Detect which cell encompasses the target text, then output its (X, Y) center coordinate. 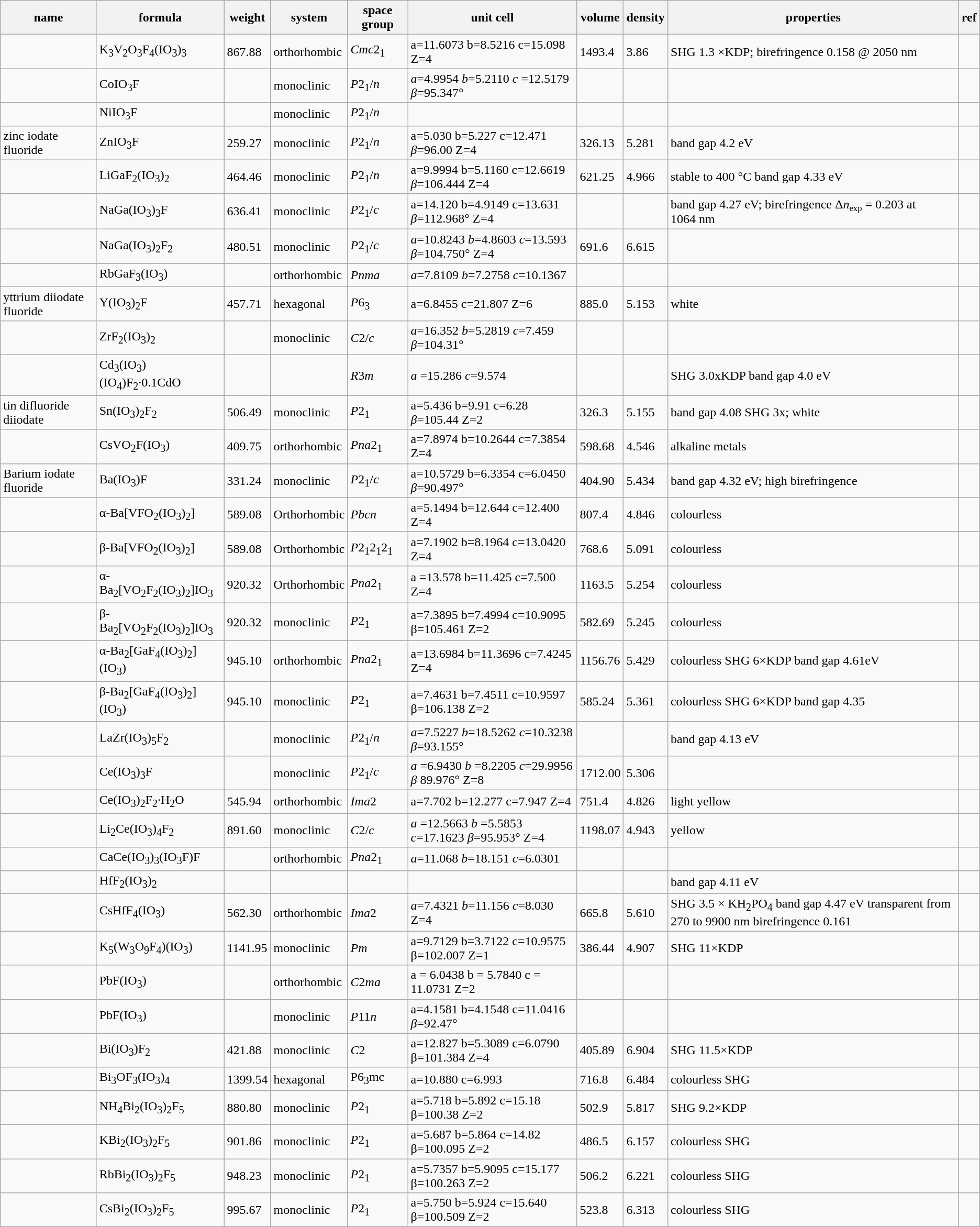
486.5 (600, 1142)
5.153 (645, 304)
P63mc (378, 1079)
a=5.687 b=5.864 c=14.82 β=100.095 Z=2 (492, 1142)
ref (969, 18)
Pm (378, 948)
system (309, 18)
5.817 (645, 1108)
4.966 (645, 177)
band gap 4.11 eV (813, 882)
colourless SHG 6×KDP band gap 4.61eV (813, 661)
4.826 (645, 801)
a =13.578 b=11.425 c=7.500 Z=4 (492, 584)
a=7.4631 b=7.4511 c=10.9597 β=106.138 Z=2 (492, 702)
ZrF2(IO3)2 (160, 337)
P212121 (378, 549)
464.46 (247, 177)
unit cell (492, 18)
a=10.8243 b=4.8603 c=13.593 β=104.750° Z=4 (492, 246)
a=9.9994 b=5.1160 c=12.6619 β=106.444 Z=4 (492, 177)
948.23 (247, 1176)
band gap 4.08 SHG 3x; white (813, 413)
yttrium diiodate fluoride (48, 304)
6.615 (645, 246)
a = 6.0438 b = 5.7840 c = 11.0731 Z=2 (492, 982)
1399.54 (247, 1079)
6.221 (645, 1176)
zinc iodate fluoride (48, 142)
K3V2O3F4(IO3)3 (160, 51)
C2ma (378, 982)
Li2Ce(IO3)4F2 (160, 831)
3.86 (645, 51)
light yellow (813, 801)
NH4Bi2(IO3)2F5 (160, 1108)
259.27 (247, 142)
807.4 (600, 514)
5.429 (645, 661)
a=16.352 b=5.2819 c=7.459 β=104.31° (492, 337)
a=7.5227 b=18.5262 c=10.3238 β=93.155° (492, 738)
5.245 (645, 622)
colourless SHG 6×KDP band gap 4.35 (813, 702)
867.88 (247, 51)
a=14.120 b=4.9149 c=13.631 β=112.968° Z=4 (492, 212)
a=5.750 b=5.924 c=15.640 β=100.509 Z=2 (492, 1210)
523.8 (600, 1210)
891.60 (247, 831)
480.51 (247, 246)
alkaline metals (813, 446)
density (645, 18)
a=4.1581 b=4.1548 c=11.0416 β=92.47° (492, 1016)
326.13 (600, 142)
weight (247, 18)
Bi(IO3)F2 (160, 1051)
4.546 (645, 446)
KBi2(IO3)2F5 (160, 1142)
a=5.030 b=5.227 c=12.471 β=96.00 Z=4 (492, 142)
Ce(IO3)2F2·H2O (160, 801)
CoIO3F (160, 86)
Pbcn (378, 514)
582.69 (600, 622)
5.306 (645, 773)
995.67 (247, 1210)
5.091 (645, 549)
901.86 (247, 1142)
SHG 3.5 × KH2PO4 band gap 4.47 eV transparent from 270 to 9900 nm birefringence 0.161 (813, 912)
β-Ba2[GaF4(IO3)2](IO3) (160, 702)
CaCe(IO3)3(IO3F)F (160, 859)
CsVO2F(IO3) (160, 446)
a=4.9954 b=5.2110 c =12.5179 β=95.347° (492, 86)
P63 (378, 304)
SHG 11.5×KDP (813, 1051)
ZnIO3F (160, 142)
a=11.6073 b=8.5216 c=15.098 Z=4 (492, 51)
Barium iodate fluoride (48, 481)
457.71 (247, 304)
band gap 4.27 eV; birefringence Δnexp = 0.203 at 1064 nm (813, 212)
band gap 4.13 eV (813, 738)
a =12.5663 b =5.5853 c=17.1623 β=95.953° Z=4 (492, 831)
691.6 (600, 246)
SHG 3.0xKDP band gap 4.0 eV (813, 375)
5.155 (645, 413)
CsHfF4(IO3) (160, 912)
6.484 (645, 1079)
405.89 (600, 1051)
585.24 (600, 702)
409.75 (247, 446)
a=5.1494 b=12.644 c=12.400 Z=4 (492, 514)
RbGaF3(IO3) (160, 275)
α-Ba2[VO2F2(IO3)2]IO3 (160, 584)
white (813, 304)
CsBi2(IO3)2F5 (160, 1210)
a=7.1902 b=8.1964 c=13.0420 Z=4 (492, 549)
properties (813, 18)
a=7.8109 b=7.2758 c=10.1367 (492, 275)
506.2 (600, 1176)
a=11.068 b=18.151 c=6.0301 (492, 859)
NaGa(IO3)2F2 (160, 246)
a=12.827 b=5.3089 c=6.0790 β=101.384 Z=4 (492, 1051)
331.24 (247, 481)
5.434 (645, 481)
1493.4 (600, 51)
1163.5 (600, 584)
Bi3OF3(IO3)4 (160, 1079)
band gap 4.2 eV (813, 142)
621.25 (600, 177)
a=7.8974 b=10.2644 c=7.3854 Z=4 (492, 446)
598.68 (600, 446)
formula (160, 18)
Y(IO3)2F (160, 304)
562.30 (247, 912)
LiGaF2(IO3)2 (160, 177)
a=5.436 b=9.91 c=6.28 β=105.44 Z=2 (492, 413)
5.254 (645, 584)
β-Ba[VFO2(IO3)2] (160, 549)
Ba(IO3)F (160, 481)
6.157 (645, 1142)
a =15.286 c=9.574 (492, 375)
326.3 (600, 413)
volume (600, 18)
1712.00 (600, 773)
a =6.9430 b =8.2205 c=29.9956 β 89.976° Z=8 (492, 773)
HfF2(IO3)2 (160, 882)
Pnma (378, 275)
1198.07 (600, 831)
880.80 (247, 1108)
K5(W3O9F4)(IO3) (160, 948)
716.8 (600, 1079)
386.44 (600, 948)
421.88 (247, 1051)
SHG 9.2×KDP (813, 1108)
a=13.6984 b=11.3696 c=7.4245 Z=4 (492, 661)
C2 (378, 1051)
band gap 4.32 eV; high birefringence (813, 481)
SHG 11×KDP (813, 948)
LaZr(IO3)5F2 (160, 738)
name (48, 18)
P11n (378, 1016)
R3m (378, 375)
665.8 (600, 912)
404.90 (600, 481)
751.4 (600, 801)
885.0 (600, 304)
a=7.3895 b=7.4994 c=10.9095 β=105.461 Z=2 (492, 622)
β-Ba2[VO2F2(IO3)2]IO3 (160, 622)
yellow (813, 831)
636.41 (247, 212)
Cd3(IO3)(IO4)F2·0.1CdO (160, 375)
545.94 (247, 801)
stable to 400 °C band gap 4.33 eV (813, 177)
6.904 (645, 1051)
a=6.8455 c=21.807 Z=6 (492, 304)
6.313 (645, 1210)
a=10.5729 b=6.3354 c=6.0450 β=90.497° (492, 481)
a=10.880 c=6.993 (492, 1079)
506.49 (247, 413)
Cmc21 (378, 51)
4.943 (645, 831)
5.610 (645, 912)
a=7.702 b=12.277 c=7.947 Z=4 (492, 801)
Sn(IO3)2F2 (160, 413)
502.9 (600, 1108)
a=7.4321 b=11.156 c=8.030 Z=4 (492, 912)
NiIO3F (160, 114)
1156.76 (600, 661)
a=5.7357 b=5.9095 c=15.177 β=100.263 Z=2 (492, 1176)
4.846 (645, 514)
1141.95 (247, 948)
a=5.718 b=5.892 c=15.18 β=100.38 Z=2 (492, 1108)
tin difluoride diiodate (48, 413)
RbBi2(IO3)2F5 (160, 1176)
768.6 (600, 549)
4.907 (645, 948)
Ce(IO3)3F (160, 773)
α-Ba2[GaF4(IO3)2](IO3) (160, 661)
space group (378, 18)
5.281 (645, 142)
5.361 (645, 702)
a=9.7129 b=3.7122 c=10.9575 β=102.007 Z=1 (492, 948)
NaGa(IO3)3F (160, 212)
α-Ba[VFO2(IO3)2] (160, 514)
SHG 1.3 ×KDP; birefringence 0.158 @ 2050 nm (813, 51)
